From the cell containing the given text, extract its center point as [x, y] coordinate. 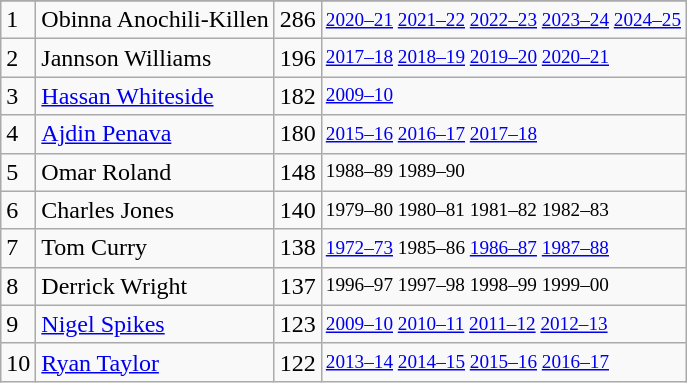
Ajdin Penava [155, 134]
196 [298, 58]
Ryan Taylor [155, 362]
138 [298, 248]
2009–10 2010–11 2011–12 2012–13 [503, 324]
10 [18, 362]
7 [18, 248]
2017–18 2018–19 2019–20 2020–21 [503, 58]
2013–14 2014–15 2015–16 2016–17 [503, 362]
Jannson Williams [155, 58]
1988–89 1989–90 [503, 172]
4 [18, 134]
1972–73 1985–86 1986–87 1987–88 [503, 248]
140 [298, 210]
123 [298, 324]
5 [18, 172]
137 [298, 286]
Omar Roland [155, 172]
148 [298, 172]
6 [18, 210]
122 [298, 362]
9 [18, 324]
8 [18, 286]
3 [18, 96]
2 [18, 58]
2009–10 [503, 96]
180 [298, 134]
Obinna Anochili-Killen [155, 20]
1 [18, 20]
286 [298, 20]
Hassan Whiteside [155, 96]
Tom Curry [155, 248]
1996–97 1997–98 1998–99 1999–00 [503, 286]
182 [298, 96]
2015–16 2016–17 2017–18 [503, 134]
1979–80 1980–81 1981–82 1982–83 [503, 210]
Nigel Spikes [155, 324]
Charles Jones [155, 210]
2020–21 2021–22 2022–23 2023–24 2024–25 [503, 20]
Derrick Wright [155, 286]
